Identify which cell holds the provided text, then report its [x, y] central coordinate. 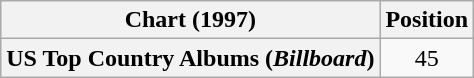
US Top Country Albums (Billboard) [190, 58]
Position [427, 20]
Chart (1997) [190, 20]
45 [427, 58]
